Determine the (x, y) coordinate at the center of the cell enclosing the given text.  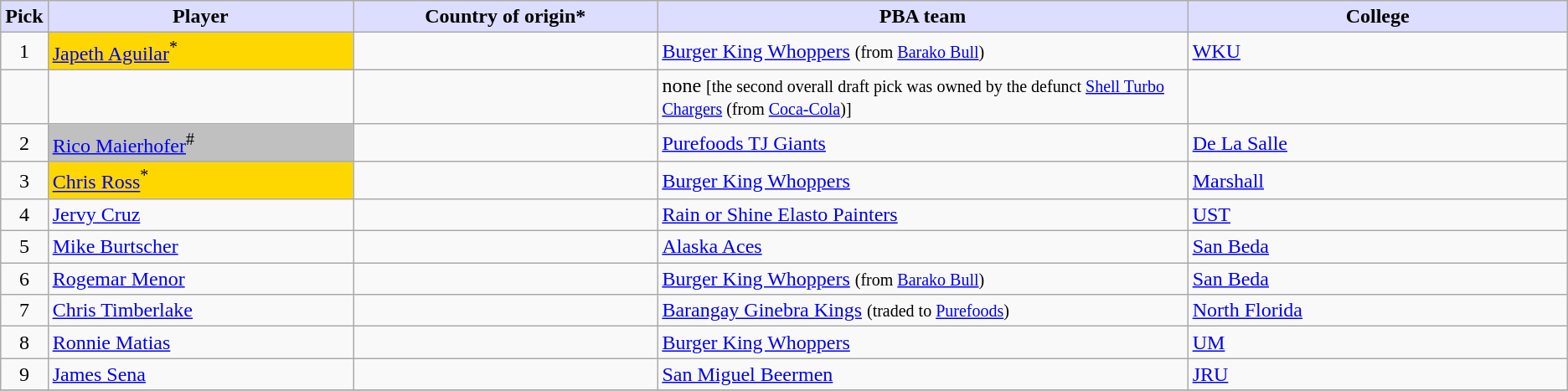
James Sena (200, 374)
Mike Burtscher (200, 247)
JRU (1377, 374)
WKU (1377, 52)
UM (1377, 342)
Chris Ross* (200, 181)
Japeth Aguilar* (200, 52)
Barangay Ginebra Kings (traded to Purefoods) (923, 311)
6 (24, 279)
2 (24, 142)
4 (24, 215)
9 (24, 374)
Purefoods TJ Giants (923, 142)
San Miguel Beermen (923, 374)
Rogemar Menor (200, 279)
none [the second overall draft pick was owned by the defunct Shell Turbo Chargers (from Coca-Cola)] (923, 97)
3 (24, 181)
Chris Timberlake (200, 311)
Rico Maierhofer# (200, 142)
Rain or Shine Elasto Painters (923, 215)
De La Salle (1377, 142)
Jervy Cruz (200, 215)
Marshall (1377, 181)
PBA team (923, 17)
7 (24, 311)
North Florida (1377, 311)
Pick (24, 17)
Player (200, 17)
1 (24, 52)
5 (24, 247)
Ronnie Matias (200, 342)
UST (1377, 215)
Country of origin* (506, 17)
8 (24, 342)
College (1377, 17)
Alaska Aces (923, 247)
